Extract the (x, y) coordinate from the center of the cell holding the provided text.  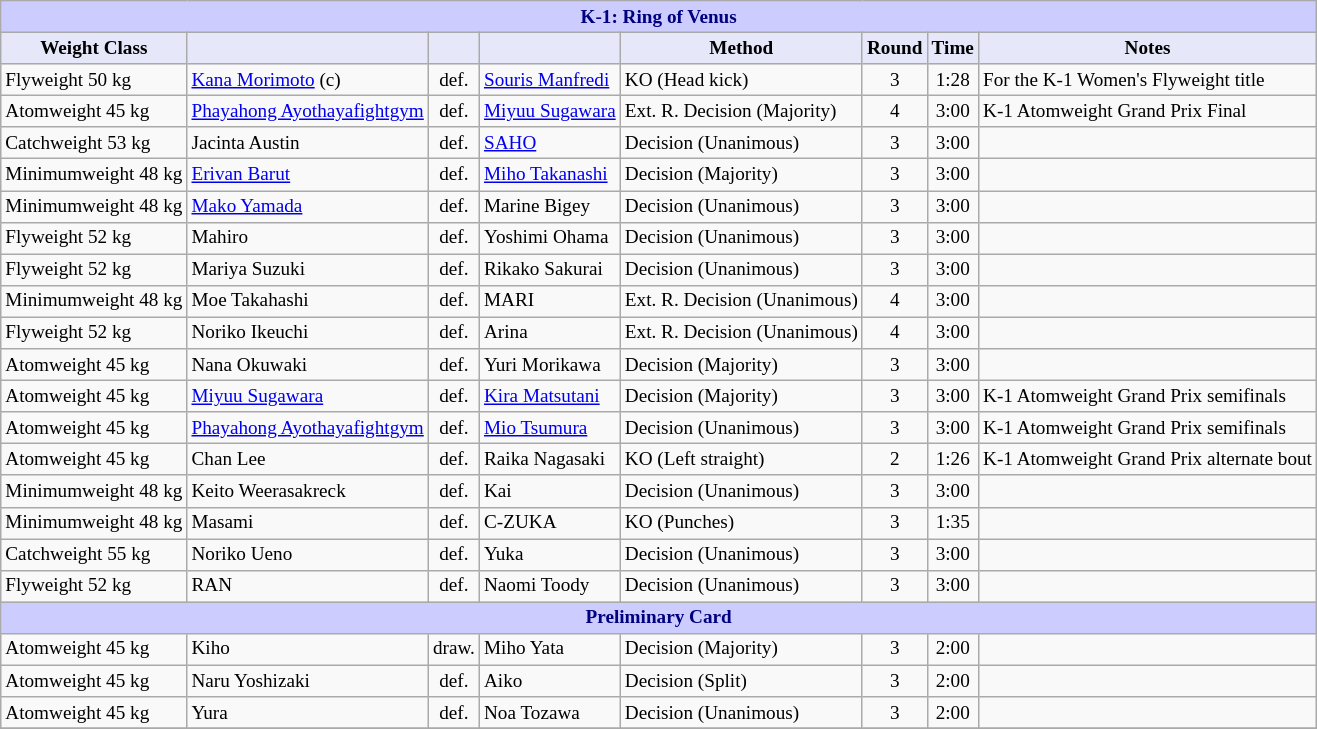
Souris Manfredi (550, 80)
Yoshimi Ohama (550, 238)
Yuka (550, 554)
Preliminary Card (659, 618)
Miho Takanashi (550, 175)
Mako Yamada (308, 206)
Catchweight 55 kg (94, 554)
Kai (550, 491)
1:26 (952, 460)
Noa Tozawa (550, 713)
MARI (550, 301)
C-ZUKA (550, 523)
K-1 Atomweight Grand Prix alternate bout (1147, 460)
Kana Morimoto (c) (308, 80)
Flyweight 50 kg (94, 80)
2 (894, 460)
Time (952, 48)
Noriko Ueno (308, 554)
Method (741, 48)
Keito Weerasakreck (308, 491)
Rikako Sakurai (550, 270)
Mahiro (308, 238)
KO (Left straight) (741, 460)
Round (894, 48)
Arina (550, 333)
KO (Punches) (741, 523)
Raika Nagasaki (550, 460)
KO (Head kick) (741, 80)
Kira Matsutani (550, 396)
Catchweight 53 kg (94, 143)
Noriko Ikeuchi (308, 333)
Mio Tsumura (550, 428)
1:28 (952, 80)
Aiko (550, 681)
Nana Okuwaki (308, 365)
Weight Class (94, 48)
Jacinta Austin (308, 143)
For the K-1 Women's Flyweight title (1147, 80)
Yuri Morikawa (550, 365)
SAHO (550, 143)
Erivan Barut (308, 175)
RAN (308, 586)
Decision (Split) (741, 681)
Naru Yoshizaki (308, 681)
Chan Lee (308, 460)
Ext. R. Decision (Majority) (741, 111)
Marine Bigey (550, 206)
Moe Takahashi (308, 301)
Naomi Toody (550, 586)
Kiho (308, 649)
Notes (1147, 48)
Mariya Suzuki (308, 270)
draw. (454, 649)
1:35 (952, 523)
Yura (308, 713)
Miho Yata (550, 649)
K-1: Ring of Venus (659, 17)
Masami (308, 523)
K-1 Atomweight Grand Prix Final (1147, 111)
